Return (X, Y) of the center of cell containing provided text 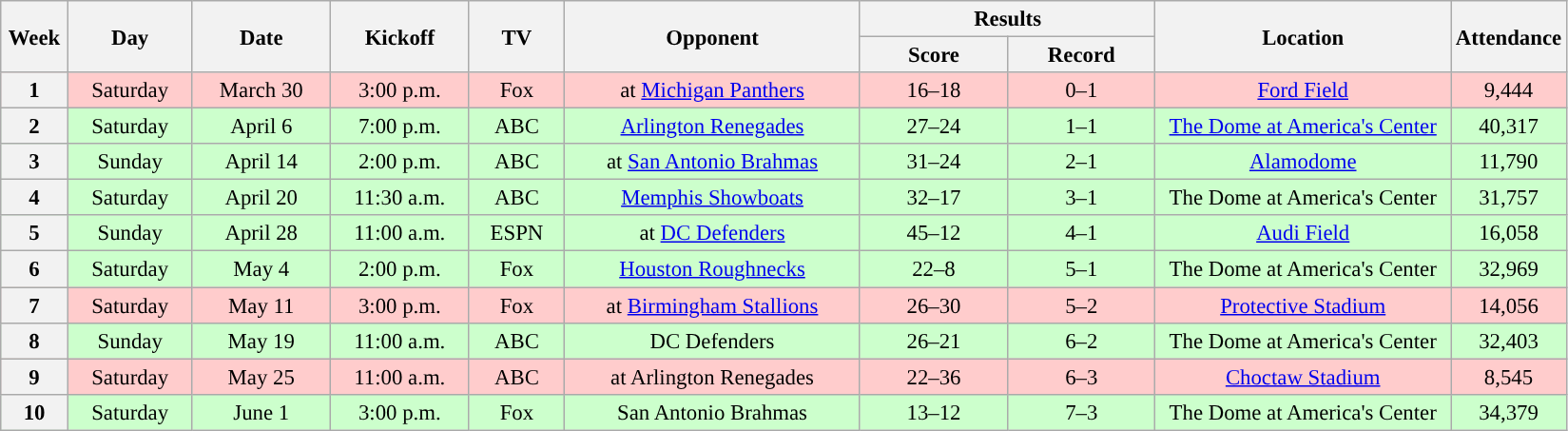
Alamodome (1303, 162)
3 (34, 162)
1–1 (1082, 127)
at DC Defenders (713, 233)
7 (34, 305)
8,545 (1509, 377)
9,444 (1509, 90)
at San Antonio Brahmas (713, 162)
at Birmingham Stallions (713, 305)
ESPN (517, 233)
3–1 (1082, 198)
May 4 (261, 269)
April 20 (261, 198)
32,403 (1509, 341)
Attendance (1509, 36)
San Antonio Brahmas (713, 412)
0–1 (1082, 90)
April 6 (261, 127)
16–18 (934, 90)
6–3 (1082, 377)
27–24 (934, 127)
7–3 (1082, 412)
Opponent (713, 36)
10 (34, 412)
5–2 (1082, 305)
32–17 (934, 198)
Memphis Showboats (713, 198)
DC Defenders (713, 341)
31–24 (934, 162)
13–12 (934, 412)
Protective Stadium (1303, 305)
4 (34, 198)
40,317 (1509, 127)
16,058 (1509, 233)
Location (1303, 36)
9 (34, 377)
2–1 (1082, 162)
at Arlington Renegades (713, 377)
26–21 (934, 341)
5 (34, 233)
Ford Field (1303, 90)
8 (34, 341)
Week (34, 36)
Houston Roughnecks (713, 269)
Record (1082, 55)
22–36 (934, 377)
April 14 (261, 162)
Choctaw Stadium (1303, 377)
22–8 (934, 269)
June 1 (261, 412)
26–30 (934, 305)
May 19 (261, 341)
7:00 p.m. (400, 127)
Audi Field (1303, 233)
14,056 (1509, 305)
5–1 (1082, 269)
May 25 (261, 377)
34,379 (1509, 412)
at Michigan Panthers (713, 90)
Date (261, 36)
Day (129, 36)
45–12 (934, 233)
Arlington Renegades (713, 127)
Kickoff (400, 36)
Results (1008, 19)
2 (34, 127)
32,969 (1509, 269)
31,757 (1509, 198)
1 (34, 90)
6–2 (1082, 341)
TV (517, 36)
March 30 (261, 90)
4–1 (1082, 233)
Score (934, 55)
6 (34, 269)
11:30 a.m. (400, 198)
April 28 (261, 233)
May 11 (261, 305)
11,790 (1509, 162)
